Return [X, Y] of the center of cell containing provided text 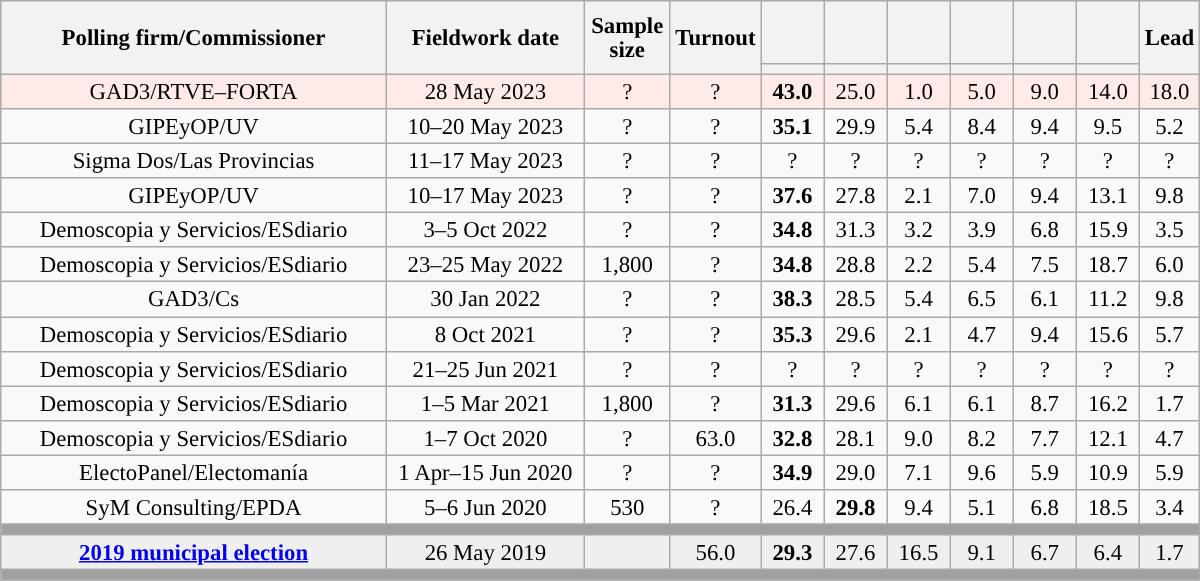
18.0 [1169, 92]
43.0 [792, 92]
18.7 [1108, 266]
3–5 Oct 2022 [485, 230]
11–17 May 2023 [485, 162]
1–5 Mar 2021 [485, 404]
35.3 [792, 334]
5.1 [982, 508]
15.6 [1108, 334]
23–25 May 2022 [485, 266]
1–7 Oct 2020 [485, 438]
530 [627, 508]
8.2 [982, 438]
10–20 May 2023 [485, 126]
9.5 [1108, 126]
28.5 [856, 300]
26 May 2019 [485, 552]
13.1 [1108, 196]
35.1 [792, 126]
26.4 [792, 508]
8.7 [1044, 404]
Polling firm/Commissioner [194, 38]
5.0 [982, 92]
Sigma Dos/Las Provincias [194, 162]
29.0 [856, 472]
21–25 Jun 2021 [485, 368]
6.7 [1044, 552]
1.0 [918, 92]
ElectoPanel/Electomanía [194, 472]
6.0 [1169, 266]
5–6 Jun 2020 [485, 508]
12.1 [1108, 438]
Lead [1169, 38]
25.0 [856, 92]
29.3 [792, 552]
16.5 [918, 552]
10.9 [1108, 472]
Fieldwork date [485, 38]
34.9 [792, 472]
3.5 [1169, 230]
7.0 [982, 196]
32.8 [792, 438]
29.8 [856, 508]
10–17 May 2023 [485, 196]
6.4 [1108, 552]
38.3 [792, 300]
28.8 [856, 266]
28.1 [856, 438]
11.2 [1108, 300]
2019 municipal election [194, 552]
3.2 [918, 230]
GAD3/RTVE–FORTA [194, 92]
14.0 [1108, 92]
30 Jan 2022 [485, 300]
9.1 [982, 552]
8.4 [982, 126]
SyM Consulting/EPDA [194, 508]
8 Oct 2021 [485, 334]
5.7 [1169, 334]
9.6 [982, 472]
3.9 [982, 230]
15.9 [1108, 230]
3.4 [1169, 508]
37.6 [792, 196]
16.2 [1108, 404]
GAD3/Cs [194, 300]
27.8 [856, 196]
Sample size [627, 38]
6.5 [982, 300]
56.0 [716, 552]
27.6 [856, 552]
7.7 [1044, 438]
2.2 [918, 266]
1 Apr–15 Jun 2020 [485, 472]
7.5 [1044, 266]
Turnout [716, 38]
7.1 [918, 472]
29.9 [856, 126]
18.5 [1108, 508]
28 May 2023 [485, 92]
63.0 [716, 438]
5.2 [1169, 126]
